Extract the (x, y) coordinate from the center of the cell holding the provided text.  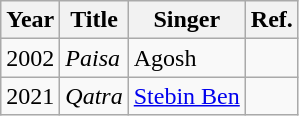
Qatra (94, 96)
2021 (30, 96)
Year (30, 20)
Title (94, 20)
Agosh (186, 58)
Singer (186, 20)
Stebin Ben (186, 96)
Paisa (94, 58)
Ref. (272, 20)
2002 (30, 58)
